Find where the given text appears and provide that cell's center as (X, Y) coordinate. 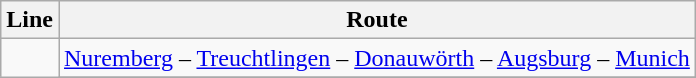
Nuremberg – Treuchtlingen – Donauwörth – Augsburg – Munich (376, 58)
Line (30, 20)
Route (376, 20)
